Pinpoint the cell where the given text exists, returning its [X, Y] midpoint coordinate. 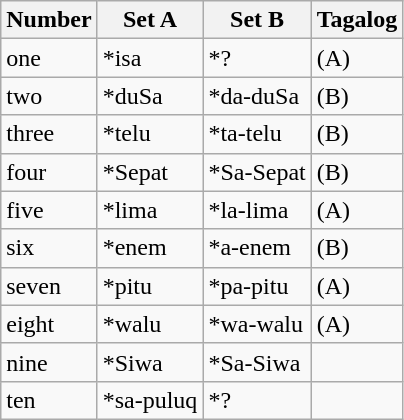
*duSa [150, 96]
one [49, 58]
Set A [150, 20]
*pa-pitu [257, 286]
six [49, 248]
ten [49, 400]
seven [49, 286]
nine [49, 362]
three [49, 134]
five [49, 210]
*telu [150, 134]
*walu [150, 324]
*Sa-Sepat [257, 172]
*ta-telu [257, 134]
four [49, 172]
*la-lima [257, 210]
two [49, 96]
*Sa-Siwa [257, 362]
*wa-walu [257, 324]
*sa-puluq [150, 400]
*Sepat [150, 172]
*enem [150, 248]
eight [49, 324]
*pitu [150, 286]
Number [49, 20]
*a-enem [257, 248]
Set B [257, 20]
*isa [150, 58]
*da-duSa [257, 96]
Tagalog [357, 20]
*lima [150, 210]
*Siwa [150, 362]
